Detect which cell encompasses the target text, then output its (x, y) center coordinate. 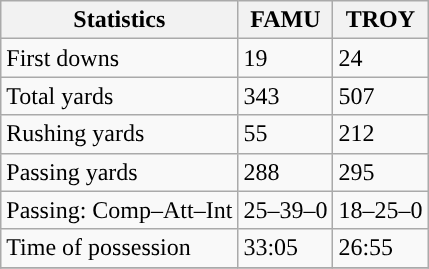
18–25–0 (380, 210)
33:05 (286, 248)
507 (380, 96)
Time of possession (120, 248)
19 (286, 58)
343 (286, 96)
24 (380, 58)
212 (380, 134)
288 (286, 172)
Passing yards (120, 172)
Statistics (120, 20)
Passing: Comp–Att–Int (120, 210)
Rushing yards (120, 134)
Total yards (120, 96)
26:55 (380, 248)
25–39–0 (286, 210)
295 (380, 172)
FAMU (286, 20)
TROY (380, 20)
First downs (120, 58)
55 (286, 134)
